Output the (x, y) coordinate of the center of the cell containing the given text.  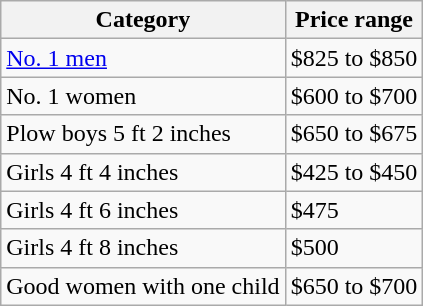
$425 to $450 (354, 172)
Girls 4 ft 4 inches (143, 172)
Price range (354, 20)
Girls 4 ft 6 inches (143, 210)
$650 to $675 (354, 134)
$475 (354, 210)
Category (143, 20)
$825 to $850 (354, 58)
$650 to $700 (354, 286)
No. 1 women (143, 96)
Good women with one child (143, 286)
Girls 4 ft 8 inches (143, 248)
Plow boys 5 ft 2 inches (143, 134)
$500 (354, 248)
$600 to $700 (354, 96)
No. 1 men (143, 58)
